Provide the (X, Y) coordinate of the cell's center where the given text is located.  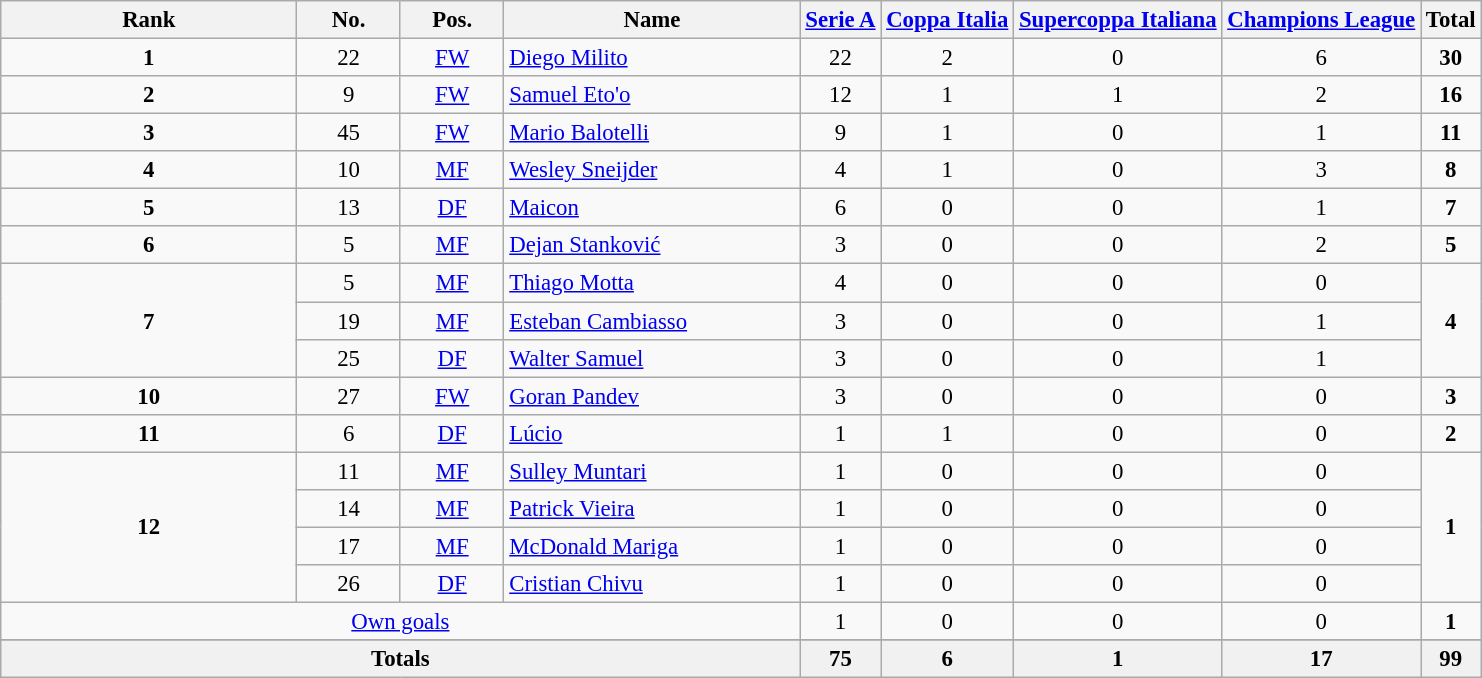
Cristian Chivu (652, 584)
8 (1451, 170)
Dejan Stanković (652, 245)
Sulley Muntari (652, 471)
Champions League (1322, 20)
Mario Balotelli (652, 133)
Thiago Motta (652, 283)
Totals (400, 659)
Patrick Vieira (652, 509)
30 (1451, 58)
Samuel Eto'o (652, 95)
Esteban Cambiasso (652, 321)
Diego Milito (652, 58)
Lúcio (652, 433)
Walter Samuel (652, 358)
Supercoppa Italiana (1118, 20)
27 (349, 396)
Own goals (400, 621)
McDonald Mariga (652, 546)
Maicon (652, 208)
19 (349, 321)
Wesley Sneijder (652, 170)
45 (349, 133)
Total (1451, 20)
75 (840, 659)
14 (349, 509)
Goran Pandev (652, 396)
Serie A (840, 20)
25 (349, 358)
Name (652, 20)
99 (1451, 659)
Coppa Italia (948, 20)
26 (349, 584)
13 (349, 208)
Rank (149, 20)
No. (349, 20)
Pos. (452, 20)
16 (1451, 95)
